Pinpoint the cell where the given text exists, returning its [X, Y] midpoint coordinate. 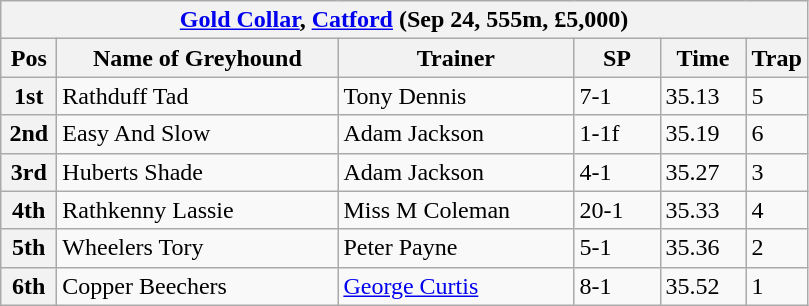
Tony Dennis [456, 96]
SP [617, 58]
Time [703, 58]
1-1f [617, 134]
35.13 [703, 96]
Wheelers Tory [198, 248]
4-1 [617, 172]
Rathkenny Lassie [198, 210]
2 [776, 248]
Name of Greyhound [198, 58]
8-1 [617, 286]
Miss M Coleman [456, 210]
5-1 [617, 248]
1st [29, 96]
3 [776, 172]
7-1 [617, 96]
6 [776, 134]
Easy And Slow [198, 134]
Gold Collar, Catford (Sep 24, 555m, £5,000) [404, 20]
3rd [29, 172]
20-1 [617, 210]
Rathduff Tad [198, 96]
1 [776, 286]
Pos [29, 58]
35.27 [703, 172]
5th [29, 248]
Trainer [456, 58]
5 [776, 96]
Copper Beechers [198, 286]
35.52 [703, 286]
2nd [29, 134]
4 [776, 210]
Huberts Shade [198, 172]
6th [29, 286]
George Curtis [456, 286]
35.19 [703, 134]
35.33 [703, 210]
Trap [776, 58]
Peter Payne [456, 248]
4th [29, 210]
35.36 [703, 248]
